Capture the cell that displays the provided text and extract its [x, y] central coordinate. 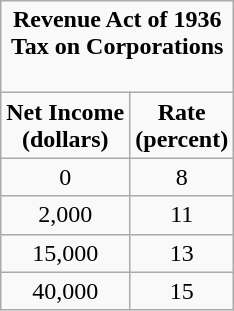
0 [66, 177]
Rate(percent) [182, 126]
15 [182, 291]
8 [182, 177]
11 [182, 215]
40,000 [66, 291]
2,000 [66, 215]
Net Income(dollars) [66, 126]
15,000 [66, 253]
13 [182, 253]
Revenue Act of 1936Tax on Corporations [118, 47]
